Pinpoint the cell where the given text exists, returning its (x, y) midpoint coordinate. 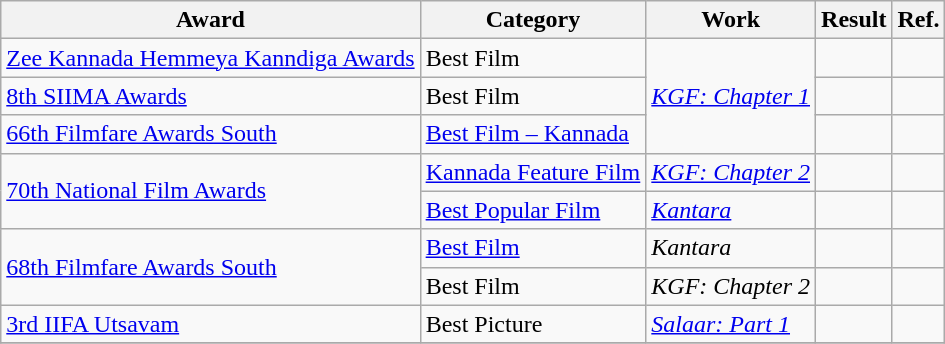
KGF: Chapter 1 (731, 96)
Category (533, 20)
66th Filmfare Awards South (210, 134)
Zee Kannada Hemmeya Kanndiga Awards (210, 58)
Best Popular Film (533, 210)
8th SIIMA Awards (210, 96)
Salaar: Part 1 (731, 324)
Award (210, 20)
Result (854, 20)
70th National Film Awards (210, 191)
Work (731, 20)
3rd IIFA Utsavam (210, 324)
Kannada Feature Film (533, 172)
68th Filmfare Awards South (210, 267)
Ref. (918, 20)
Best Film – Kannada (533, 134)
Best Picture (533, 324)
